Identify which cell holds the provided text, then report its (X, Y) central coordinate. 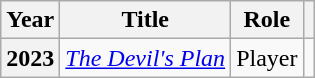
Title (146, 20)
Year (30, 20)
Player (267, 58)
Role (267, 20)
The Devil's Plan (146, 58)
2023 (30, 58)
